Pinpoint the cell where the given text exists, returning its (X, Y) midpoint coordinate. 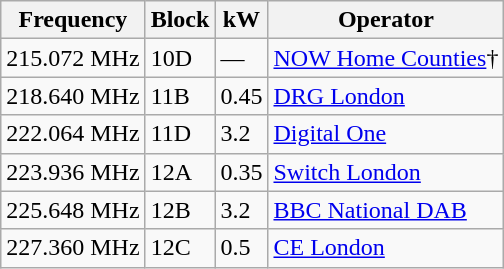
218.640 MHz (73, 96)
11D (180, 134)
11B (180, 96)
223.936 MHz (73, 172)
Operator (386, 20)
0.5 (242, 248)
BBC National DAB (386, 210)
kW (242, 20)
— (242, 58)
DRG London (386, 96)
12A (180, 172)
0.35 (242, 172)
Digital One (386, 134)
227.360 MHz (73, 248)
Switch London (386, 172)
Block (180, 20)
215.072 MHz (73, 58)
12C (180, 248)
0.45 (242, 96)
CE London (386, 248)
222.064 MHz (73, 134)
225.648 MHz (73, 210)
Frequency (73, 20)
NOW Home Counties† (386, 58)
12B (180, 210)
10D (180, 58)
